Find where the given text appears and provide that cell's center as [x, y] coordinate. 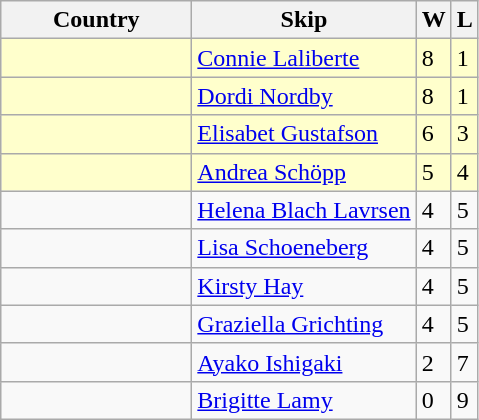
Dordi Nordby [304, 96]
Brigitte Lamy [304, 400]
6 [434, 134]
Graziella Grichting [304, 324]
0 [434, 400]
Country [96, 20]
Skip [304, 20]
Helena Blach Lavrsen [304, 210]
L [464, 20]
2 [434, 362]
Connie Laliberte [304, 58]
9 [464, 400]
Ayako Ishigaki [304, 362]
Lisa Schoeneberg [304, 248]
7 [464, 362]
W [434, 20]
Kirsty Hay [304, 286]
3 [464, 134]
Elisabet Gustafson [304, 134]
Andrea Schöpp [304, 172]
